Find where the given text appears and provide that cell's center as (X, Y) coordinate. 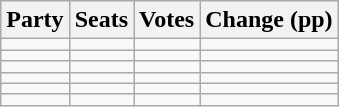
Change (pp) (269, 20)
Votes (167, 20)
Seats (101, 20)
Party (35, 20)
